Determine the (X, Y) coordinate at the center of the cell enclosing the given text.  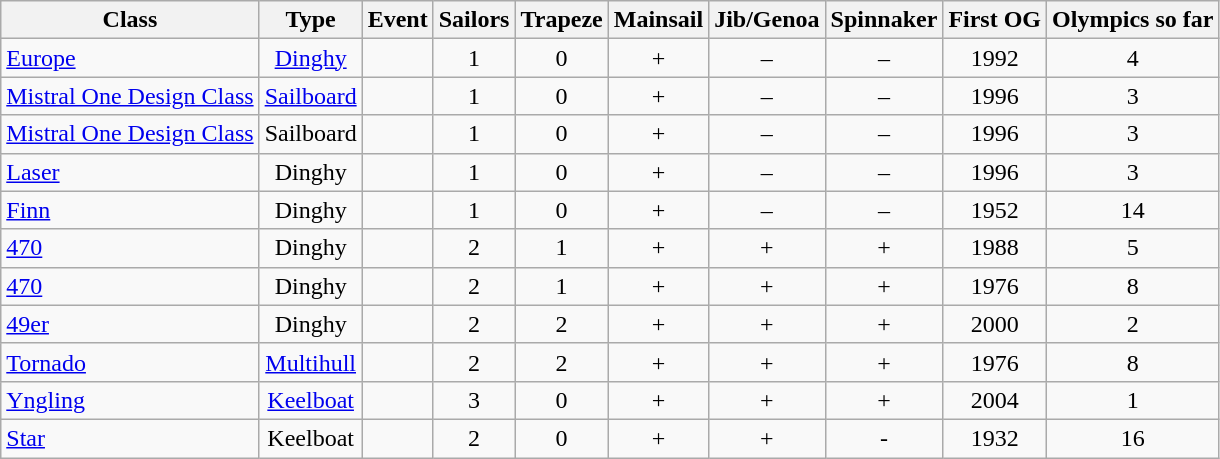
1992 (995, 58)
Event (398, 20)
Class (130, 20)
Jib/Genoa (767, 20)
5 (1133, 248)
16 (1133, 438)
Type (310, 20)
Finn (130, 210)
- (884, 438)
4 (1133, 58)
Tornado (130, 362)
Mainsail (658, 20)
Star (130, 438)
Europe (130, 58)
Spinnaker (884, 20)
49er (130, 324)
14 (1133, 210)
Laser (130, 172)
2004 (995, 400)
Yngling (130, 400)
Sailors (474, 20)
1952 (995, 210)
Olympics so far (1133, 20)
1932 (995, 438)
1988 (995, 248)
First OG (995, 20)
2000 (995, 324)
Trapeze (562, 20)
Multihull (310, 362)
